Find where the given text appears and provide that cell's center as (x, y) coordinate. 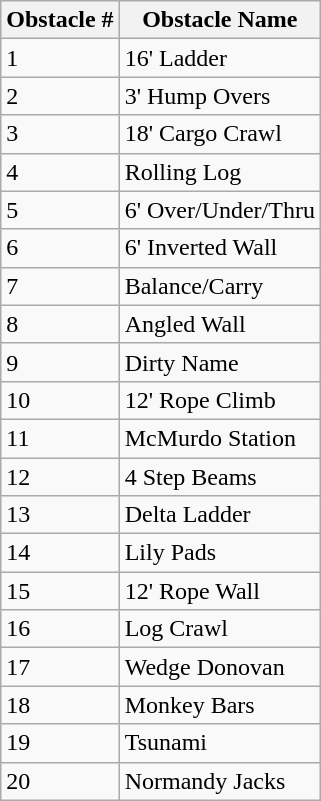
18' Cargo Crawl (220, 134)
14 (60, 553)
Wedge Donovan (220, 667)
18 (60, 705)
16' Ladder (220, 58)
1 (60, 58)
10 (60, 400)
17 (60, 667)
12 (60, 477)
Delta Ladder (220, 515)
5 (60, 210)
11 (60, 438)
Monkey Bars (220, 705)
19 (60, 743)
Balance/Carry (220, 286)
Log Crawl (220, 629)
12' Rope Climb (220, 400)
Dirty Name (220, 362)
12' Rope Wall (220, 591)
7 (60, 286)
15 (60, 591)
3 (60, 134)
6 (60, 248)
McMurdo Station (220, 438)
Rolling Log (220, 172)
8 (60, 324)
6' Over/Under/Thru (220, 210)
16 (60, 629)
2 (60, 96)
Obstacle Name (220, 20)
9 (60, 362)
20 (60, 781)
Normandy Jacks (220, 781)
3' Hump Overs (220, 96)
Obstacle # (60, 20)
4 Step Beams (220, 477)
6' Inverted Wall (220, 248)
Tsunami (220, 743)
13 (60, 515)
Lily Pads (220, 553)
4 (60, 172)
Angled Wall (220, 324)
